Detect which cell encompasses the target text, then output its (X, Y) center coordinate. 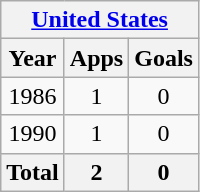
2 (96, 172)
United States (100, 20)
Goals (164, 58)
1986 (33, 96)
1990 (33, 134)
Apps (96, 58)
Total (33, 172)
Year (33, 58)
